Pinpoint the cell where the given text exists, returning its (x, y) midpoint coordinate. 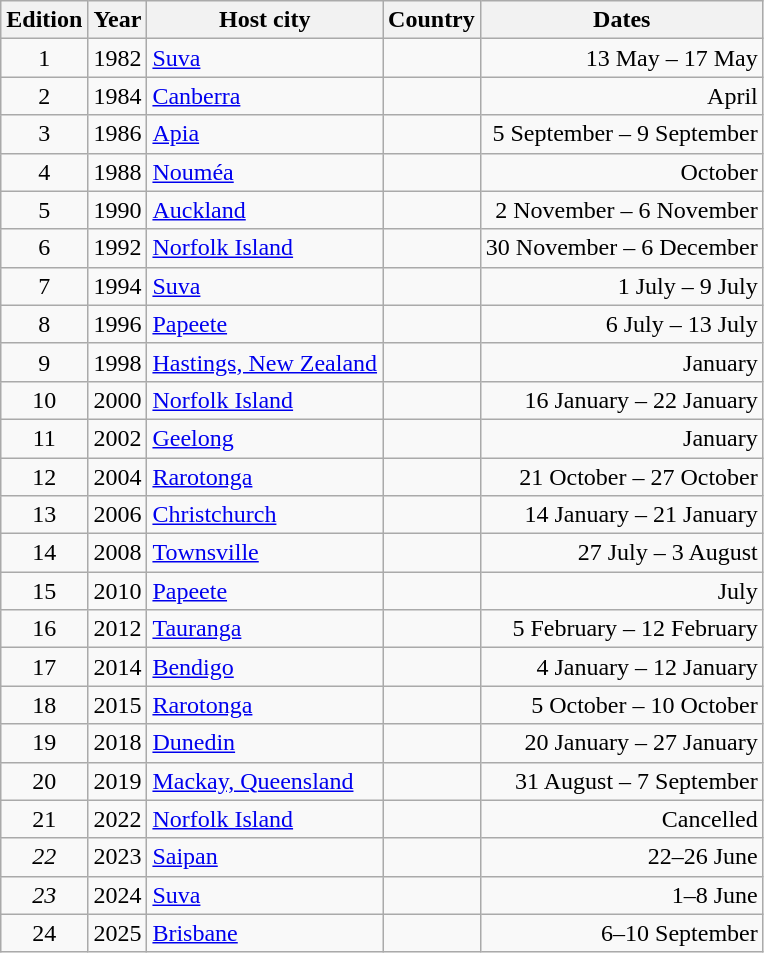
2006 (118, 515)
2023 (118, 857)
Country (432, 20)
2002 (118, 438)
Nouméa (265, 172)
Brisbane (265, 933)
Christchurch (265, 515)
1990 (118, 210)
5 October – 10 October (622, 705)
2015 (118, 705)
27 July – 3 August (622, 553)
2 November – 6 November (622, 210)
6 July – 13 July (622, 324)
Apia (265, 134)
2008 (118, 553)
Townsville (265, 553)
1988 (118, 172)
19 (44, 743)
Saipan (265, 857)
Auckland (265, 210)
24 (44, 933)
1996 (118, 324)
Bendigo (265, 667)
2012 (118, 629)
2018 (118, 743)
9 (44, 362)
2022 (118, 819)
13 May – 17 May (622, 58)
2024 (118, 895)
2025 (118, 933)
2000 (118, 400)
16 January – 22 January (622, 400)
21 (44, 819)
Dunedin (265, 743)
Dates (622, 20)
10 (44, 400)
20 (44, 781)
2004 (118, 477)
4 January – 12 January (622, 667)
1994 (118, 286)
23 (44, 895)
31 August – 7 September (622, 781)
1 (44, 58)
15 (44, 591)
July (622, 591)
Host city (265, 20)
2 (44, 96)
20 January – 27 January (622, 743)
April (622, 96)
5 February – 12 February (622, 629)
1984 (118, 96)
30 November – 6 December (622, 248)
1–8 June (622, 895)
22–26 June (622, 857)
14 January – 21 January (622, 515)
6 (44, 248)
1982 (118, 58)
2014 (118, 667)
4 (44, 172)
13 (44, 515)
5 September – 9 September (622, 134)
1986 (118, 134)
Mackay, Queensland (265, 781)
2010 (118, 591)
October (622, 172)
16 (44, 629)
Edition (44, 20)
Hastings, New Zealand (265, 362)
5 (44, 210)
Tauranga (265, 629)
Canberra (265, 96)
17 (44, 667)
1998 (118, 362)
21 October – 27 October (622, 477)
22 (44, 857)
12 (44, 477)
18 (44, 705)
14 (44, 553)
3 (44, 134)
Year (118, 20)
1992 (118, 248)
7 (44, 286)
Cancelled (622, 819)
6–10 September (622, 933)
Geelong (265, 438)
8 (44, 324)
2019 (118, 781)
1 July – 9 July (622, 286)
11 (44, 438)
